Scan for the cell matching the given text and deliver its [X, Y] coordinate at center. 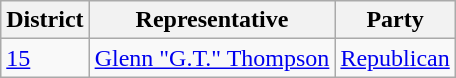
District [45, 20]
Republican [395, 58]
Representative [212, 20]
Party [395, 20]
15 [45, 58]
Glenn "G.T." Thompson [212, 58]
